Capture the cell that displays the provided text and extract its [X, Y] central coordinate. 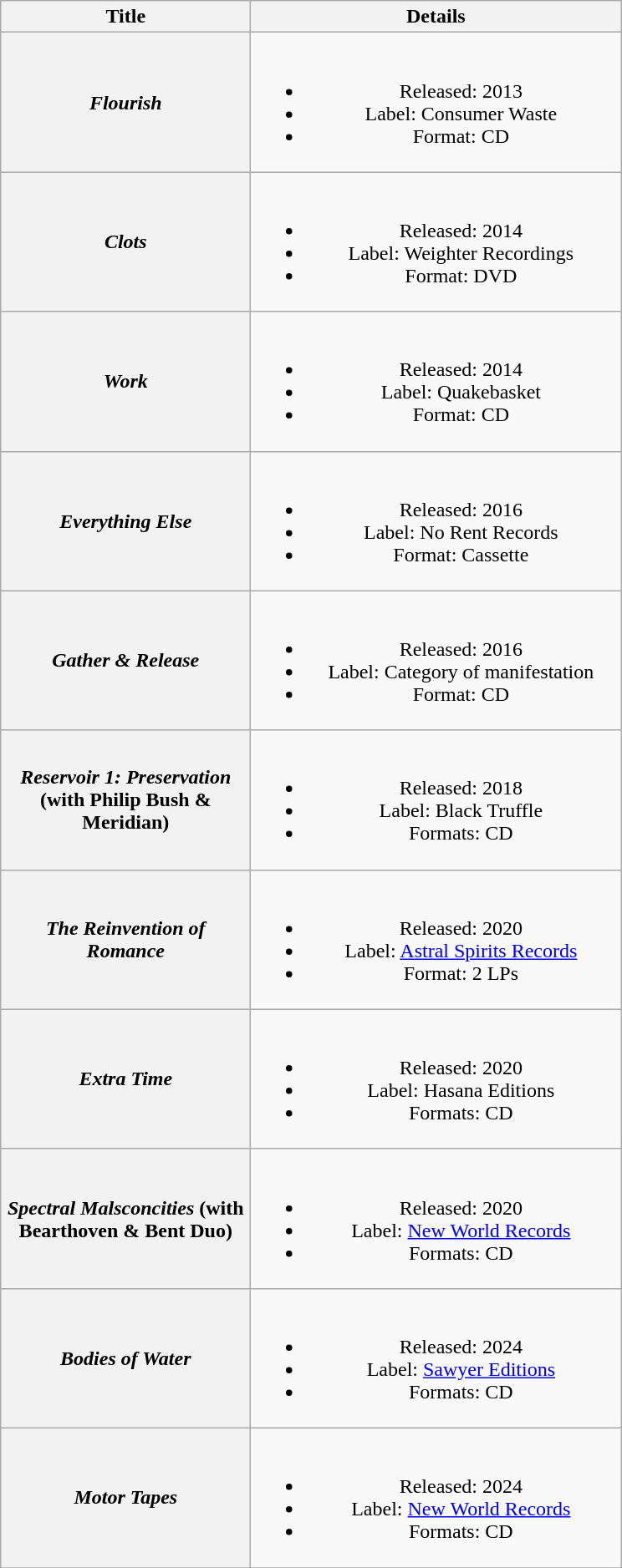
Released: 2024Label: New World RecordsFormats: CD [436, 1497]
Spectral Malsconcities (with Bearthoven & Bent Duo) [125, 1218]
Gather & Release [125, 660]
Released: 2014Label: QuakebasketFormat: CD [436, 381]
Released: 2014Label: Weighter RecordingsFormat: DVD [436, 242]
Reservoir 1: Preservation (with Philip Bush & Meridian) [125, 800]
Clots [125, 242]
Title [125, 17]
Flourish [125, 102]
Released: 2013Label: Consumer WasteFormat: CD [436, 102]
Motor Tapes [125, 1497]
Released: 2020Label: Hasana EditionsFormats: CD [436, 1079]
Everything Else [125, 521]
Released: 2020Label: Astral Spirits RecordsFormat: 2 LPs [436, 939]
Released: 2018Label: Black TruffleFormats: CD [436, 800]
Details [436, 17]
Extra Time [125, 1079]
Bodies of Water [125, 1358]
Released: 2024Label: Sawyer EditionsFormats: CD [436, 1358]
Work [125, 381]
Released: 2016Label: No Rent RecordsFormat: Cassette [436, 521]
Released: 2020Label: New World RecordsFormats: CD [436, 1218]
Released: 2016Label: Category of manifestationFormat: CD [436, 660]
The Reinvention of Romance [125, 939]
